Identify which cell holds the provided text, then report its [x, y] central coordinate. 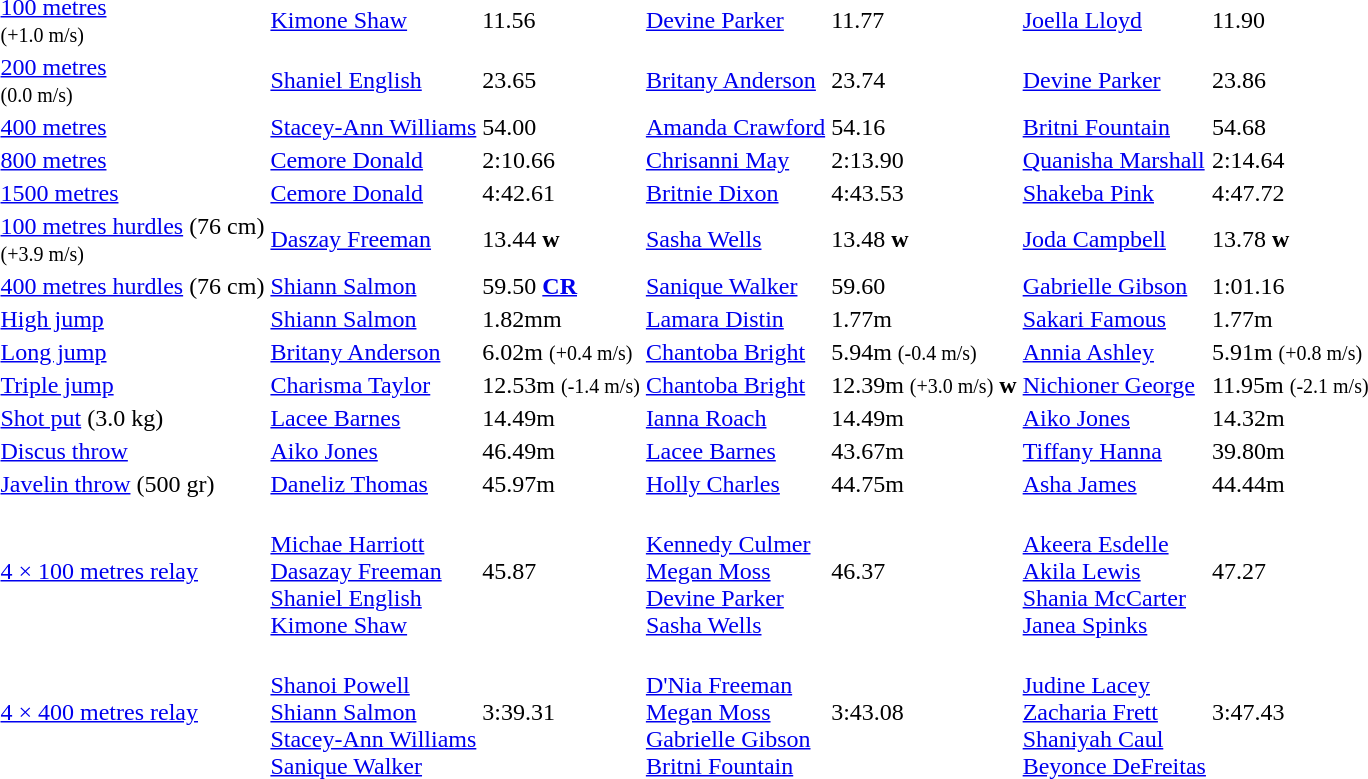
45.97m [562, 484]
Britnie Dixon [735, 193]
13.44 w [562, 240]
4:43.53 [924, 193]
46.49m [562, 451]
Daneliz Thomas [374, 484]
12.53m (-1.4 m/s) [562, 385]
Akeera Esdelle Akila Lewis Shania McCarter Janea Spinks [1114, 571]
45.87 [562, 571]
6.02m (+0.4 m/s) [562, 352]
Gabrielle Gibson [1114, 286]
Asha James [1114, 484]
Stacey-Ann Williams [374, 127]
Joda Campbell [1114, 240]
Britni Fountain [1114, 127]
46.37 [924, 571]
Chrisanni May [735, 160]
Shakeba Pink [1114, 193]
Sanique Walker [735, 286]
1.77m [924, 319]
13.48 w [924, 240]
Kennedy Culmer Megan Moss Devine Parker Sasha Wells [735, 571]
5.94m (-0.4 m/s) [924, 352]
2:10.66 [562, 160]
23.65 [562, 80]
Sakari Famous [1114, 319]
Michae Harriott Dasazay Freeman Shaniel English Kimone Shaw [374, 571]
54.00 [562, 127]
2:13.90 [924, 160]
43.67m [924, 451]
Annia Ashley [1114, 352]
Amanda Crawford [735, 127]
Holly Charles [735, 484]
Quanisha Marshall [1114, 160]
44.75m [924, 484]
59.60 [924, 286]
Lamara Distin [735, 319]
Ianna Roach [735, 418]
23.74 [924, 80]
4:42.61 [562, 193]
1.82mm [562, 319]
Nichioner George [1114, 385]
Tiffany Hanna [1114, 451]
Charisma Taylor [374, 385]
Devine Parker [1114, 80]
Shaniel English [374, 80]
59.50 CR [562, 286]
54.16 [924, 127]
Daszay Freeman [374, 240]
Sasha Wells [735, 240]
12.39m (+3.0 m/s) w [924, 385]
